Determine the [X, Y] coordinate at the center of the cell enclosing the given text.  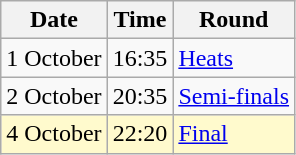
Time [140, 20]
Round [234, 20]
20:35 [140, 96]
Final [234, 134]
Heats [234, 58]
1 October [54, 58]
16:35 [140, 58]
Semi-finals [234, 96]
22:20 [140, 134]
4 October [54, 134]
2 October [54, 96]
Date [54, 20]
